Return the [x, y] coordinate for the center point of the cell that contains the specified text.  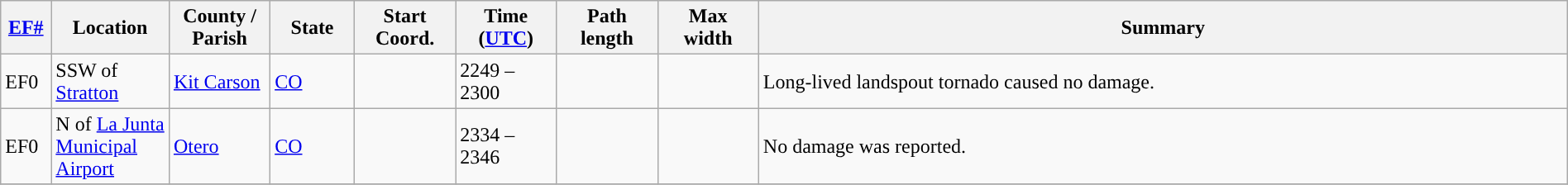
2334 – 2346 [506, 146]
No damage was reported. [1163, 146]
Otero [219, 146]
SSW of Stratton [111, 81]
N of La Junta Municipal Airport [111, 146]
Location [111, 28]
County / Parish [219, 28]
EF# [26, 28]
Time (UTC) [506, 28]
Start Coord. [404, 28]
Max width [708, 28]
Kit Carson [219, 81]
2249 – 2300 [506, 81]
Summary [1163, 28]
Path length [607, 28]
Long-lived landspout tornado caused no damage. [1163, 81]
State [313, 28]
